From the cell containing the given text, extract its center point as [X, Y] coordinate. 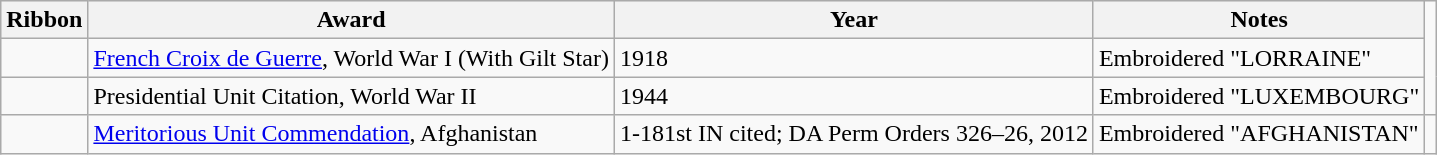
Year [854, 20]
1-181st IN cited; DA Perm Orders 326–26, 2012 [854, 134]
Embroidered "AFGHANISTAN" [1258, 134]
1918 [854, 58]
Embroidered "LUXEMBOURG" [1258, 96]
Embroidered "LORRAINE" [1258, 58]
Award [352, 20]
Ribbon [44, 20]
French Croix de Guerre, World War I (With Gilt Star) [352, 58]
1944 [854, 96]
Notes [1258, 20]
Meritorious Unit Commendation, Afghanistan [352, 134]
Presidential Unit Citation, World War II [352, 96]
